Identify which cell holds the provided text, then report its [x, y] central coordinate. 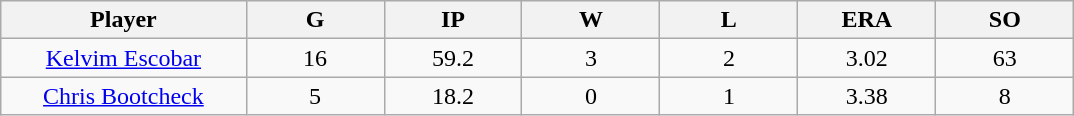
L [729, 20]
SO [1005, 20]
3.38 [867, 96]
1 [729, 96]
W [591, 20]
3.02 [867, 58]
IP [453, 20]
3 [591, 58]
2 [729, 58]
16 [315, 58]
5 [315, 96]
18.2 [453, 96]
ERA [867, 20]
G [315, 20]
63 [1005, 58]
0 [591, 96]
Kelvim Escobar [124, 58]
Chris Bootcheck [124, 96]
8 [1005, 96]
Player [124, 20]
59.2 [453, 58]
